Locate the cell with the specified text and output its (x, y) center coordinate. 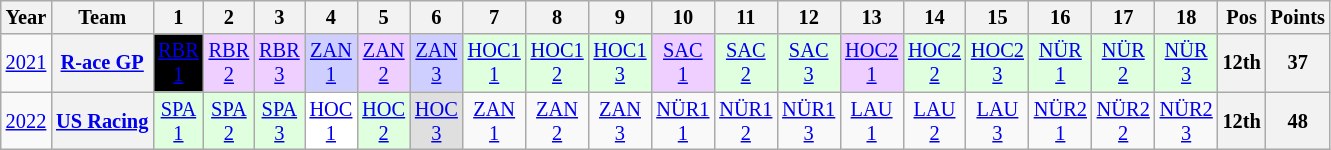
HOC2 (384, 121)
SAC2 (746, 63)
HOC22 (934, 63)
Points (1298, 17)
RBR2 (229, 63)
SPA2 (229, 121)
5 (384, 17)
Pos (1242, 17)
37 (1298, 63)
7 (494, 17)
HOC11 (494, 63)
NÜR21 (1060, 121)
2 (229, 17)
LAU2 (934, 121)
NÜR13 (808, 121)
US Racing (102, 121)
9 (620, 17)
6 (436, 17)
NÜR22 (1124, 121)
NÜR3 (1186, 63)
13 (872, 17)
HOC13 (620, 63)
LAU3 (998, 121)
Team (102, 17)
11 (746, 17)
SAC3 (808, 63)
SPA1 (178, 121)
Year (26, 17)
NÜR1 (1060, 63)
LAU1 (872, 121)
15 (998, 17)
SPA3 (279, 121)
8 (558, 17)
HOC21 (872, 63)
14 (934, 17)
RBR3 (279, 63)
4 (332, 17)
12 (808, 17)
17 (1124, 17)
1 (178, 17)
10 (682, 17)
NÜR2 (1124, 63)
48 (1298, 121)
NÜR23 (1186, 121)
18 (1186, 17)
16 (1060, 17)
NÜR12 (746, 121)
HOC12 (558, 63)
2022 (26, 121)
HOC3 (436, 121)
HOC23 (998, 63)
SAC1 (682, 63)
NÜR11 (682, 121)
3 (279, 17)
RBR1 (178, 63)
HOC1 (332, 121)
R-ace GP (102, 63)
2021 (26, 63)
